Find where the given text appears and provide that cell's center as [X, Y] coordinate. 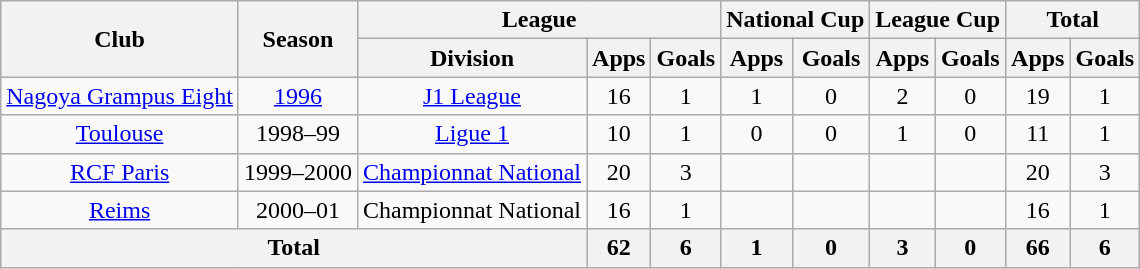
11 [1038, 134]
Reims [120, 210]
League [538, 20]
National Cup [796, 20]
2 [902, 96]
1998–99 [298, 134]
62 [619, 248]
Nagoya Grampus Eight [120, 96]
1996 [298, 96]
66 [1038, 248]
10 [619, 134]
J1 League [472, 96]
RCF Paris [120, 172]
Toulouse [120, 134]
Division [472, 58]
Club [120, 39]
2000–01 [298, 210]
Ligue 1 [472, 134]
League Cup [938, 20]
19 [1038, 96]
1999–2000 [298, 172]
Season [298, 39]
